Identify which cell holds the provided text, then report its (x, y) central coordinate. 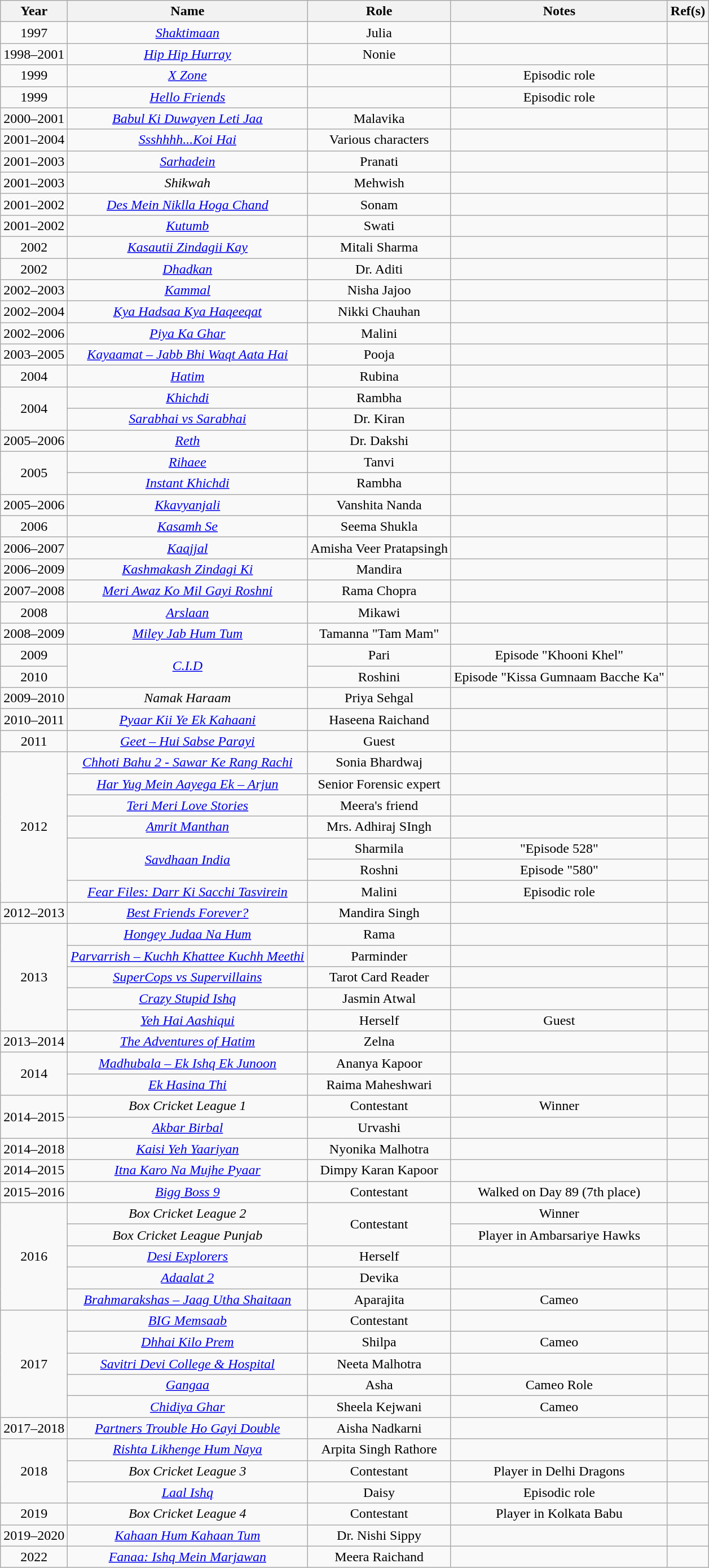
2002–2004 (34, 312)
Priya Sehgal (379, 698)
Chidiya Ghar (187, 1407)
Sonia Bhardwaj (379, 763)
Rama (379, 934)
Itna Karo Na Mujhe Pyaar (187, 1170)
Mikawi (379, 612)
Nyonika Malhotra (379, 1149)
Savdhaan India (187, 859)
2013 (34, 977)
Meera's friend (379, 805)
Player in Delhi Dragons (559, 1471)
2003–2005 (34, 355)
Julia (379, 33)
2010–2011 (34, 720)
Babul Ki Duwayen Leti Jaa (187, 118)
Parminder (379, 956)
Gangaa (187, 1385)
Kutumb (187, 226)
Kya Hadsaa Kya Haqeeqat (187, 312)
Ref(s) (688, 11)
Geet – Hui Sabse Parayi (187, 741)
2009 (34, 655)
Haseena Raichand (379, 720)
Raima Maheshwari (379, 1085)
Devika (379, 1278)
Aparajita (379, 1299)
Crazy Stupid Ishq (187, 999)
Walked on Day 89 (7th place) (559, 1192)
Dr. Nishi Sippy (379, 1535)
Hongey Judaa Na Hum (187, 934)
Reth (187, 441)
Fear Files: Darr Ki Sacchi Tasvirein (187, 891)
Seema Shukla (379, 526)
2002–2003 (34, 290)
2011 (34, 741)
Year (34, 11)
2013–2014 (34, 1042)
Rama Chopra (379, 591)
Teri Meri Love Stories (187, 805)
Various characters (379, 140)
2018 (34, 1471)
Roshni (379, 870)
Episode "Kissa Gumnaam Bacche Ka" (559, 677)
Madhubala – Ek Ishq Ek Junoon (187, 1063)
Mitali Sharma (379, 247)
2017–2018 (34, 1428)
Mandira (379, 569)
C.I.D (187, 666)
Notes (559, 11)
Fanaa: Ishq Mein Marjawan (187, 1557)
Sarhadein (187, 161)
Dr. Kiran (379, 419)
Player in Ambarsariye Hawks (559, 1235)
Nisha Jajoo (379, 290)
Har Yug Mein Aayega Ek – Arjun (187, 784)
Dhadkan (187, 269)
Daisy (379, 1492)
1998–2001 (34, 54)
Urvashi (379, 1127)
Asha (379, 1385)
Episode "Khooni Khel" (559, 655)
Piya Ka Ghar (187, 333)
The Adventures of Hatim (187, 1042)
Namak Haraam (187, 698)
2006–2007 (34, 548)
Dr. Dakshi (379, 441)
2008 (34, 612)
Amisha Veer Pratapsingh (379, 548)
Amrit Manthan (187, 827)
Kammal (187, 290)
Arslaan (187, 612)
2005 (34, 473)
2008–2009 (34, 634)
Box Cricket League 1 (187, 1106)
Rishta Likhenge Hum Naya (187, 1450)
Kashmakash Zindagi Ki (187, 569)
Player in Kolkata Babu (559, 1514)
Nikki Chauhan (379, 312)
Kaajjal (187, 548)
Tanvi (379, 462)
Mehwish (379, 183)
Rihaee (187, 462)
Brahmarakshas – Jaag Utha Shaitaan (187, 1299)
SuperCops vs Supervillains (187, 977)
Hatim (187, 376)
Meera Raichand (379, 1557)
Shilpa (379, 1342)
Des Mein Niklla Hoga Chand (187, 204)
2019 (34, 1514)
Ek Hasina Thi (187, 1085)
Sheela Kejwani (379, 1407)
2015–2016 (34, 1192)
Zelna (379, 1042)
Kayaamat – Jabb Bhi Waqt Aata Hai (187, 355)
2019–2020 (34, 1535)
Pranati (379, 161)
Pyaar Kii Ye Ek Kahaani (187, 720)
Meri Awaz Ko Mil Gayi Roshni (187, 591)
Malavika (379, 118)
2017 (34, 1364)
"Episode 528" (559, 848)
Kahaan Hum Kahaan Tum (187, 1535)
Dhhai Kilo Prem (187, 1342)
Name (187, 11)
Miley Jab Hum Tum (187, 634)
Shikwah (187, 183)
Nonie (379, 54)
Pooja (379, 355)
Ssshhhh...Koi Hai (187, 140)
Jasmin Atwal (379, 999)
2010 (34, 677)
Sarabhai vs Sarabhai (187, 419)
X Zone (187, 76)
Desi Explorers (187, 1256)
Kkavyanjali (187, 505)
Aisha Nadkarni (379, 1428)
2007–2008 (34, 591)
Laal Ishq (187, 1492)
Akbar Birbal (187, 1127)
Sonam (379, 204)
Mandira Singh (379, 913)
2014–2018 (34, 1149)
2009–2010 (34, 698)
Tamanna "Tam Mam" (379, 634)
Neeta Malhotra (379, 1364)
Shaktimaan (187, 33)
Savitri Devi College & Hospital (187, 1364)
Senior Forensic expert (379, 784)
Rubina (379, 376)
Pari (379, 655)
Kaisi Yeh Yaariyan (187, 1149)
Arpita Singh Rathore (379, 1450)
1997 (34, 33)
2012–2013 (34, 913)
Box Cricket League 2 (187, 1213)
2016 (34, 1256)
BIG Memsaab (187, 1321)
Tarot Card Reader (379, 977)
Yeh Hai Aashiqui (187, 1020)
Vanshita Nanda (379, 505)
2001–2004 (34, 140)
Sharmila (379, 848)
2012 (34, 827)
Adaalat 2 (187, 1278)
Roshini (379, 677)
Best Friends Forever? (187, 913)
Chhoti Bahu 2 - Sawar Ke Rang Rachi (187, 763)
2006 (34, 526)
Mrs. Adhiraj SIngh (379, 827)
Kasautii Zindagii Kay (187, 247)
Swati (379, 226)
2014 (34, 1074)
Kasamh Se (187, 526)
Role (379, 11)
Hello Friends (187, 97)
2006–2009 (34, 569)
Box Cricket League 3 (187, 1471)
Cameo Role (559, 1385)
Instant Khichdi (187, 483)
Ananya Kapoor (379, 1063)
Partners Trouble Ho Gayi Double (187, 1428)
Box Cricket League Punjab (187, 1235)
Episode "580" (559, 870)
Dimpy Karan Kapoor (379, 1170)
Box Cricket League 4 (187, 1514)
Hip Hip Hurray (187, 54)
2002–2006 (34, 333)
Parvarrish – Kuchh Khattee Kuchh Meethi (187, 956)
Bigg Boss 9 (187, 1192)
Dr. Aditi (379, 269)
2022 (34, 1557)
Khichdi (187, 398)
2000–2001 (34, 118)
